From the cell containing the given text, extract its center point as [x, y] coordinate. 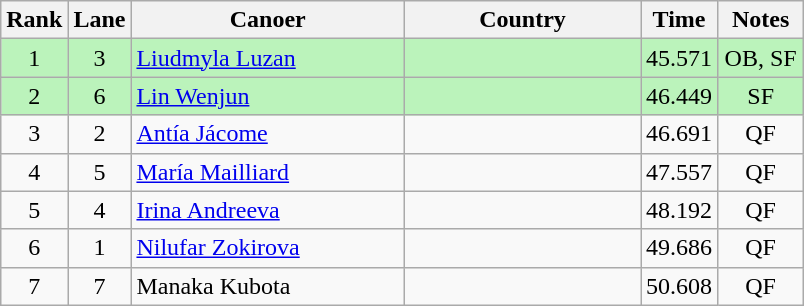
María Mailliard [268, 172]
Time [680, 20]
Nilufar Zokirova [268, 248]
45.571 [680, 58]
49.686 [680, 248]
SF [761, 96]
Lin Wenjun [268, 96]
Lane [100, 20]
OB, SF [761, 58]
Rank [34, 20]
Liudmyla Luzan [268, 58]
46.691 [680, 134]
Irina Andreeva [268, 210]
47.557 [680, 172]
Notes [761, 20]
46.449 [680, 96]
Antía Jácome [268, 134]
48.192 [680, 210]
50.608 [680, 286]
Canoer [268, 20]
Manaka Kubota [268, 286]
Country [522, 20]
